Identify which cell holds the provided text, then report its (X, Y) central coordinate. 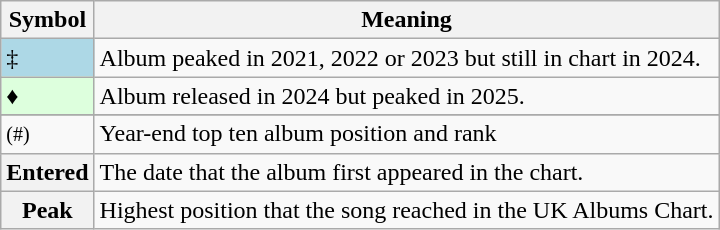
(#) (48, 134)
Album released in 2024 but peaked in 2025. (406, 96)
Meaning (406, 20)
Album peaked in 2021, 2022 or 2023 but still in chart in 2024. (406, 58)
‡ (48, 58)
Year-end top ten album position and rank (406, 134)
Entered (48, 172)
Symbol (48, 20)
♦ (48, 96)
Highest position that the song reached in the UK Albums Chart. (406, 210)
Peak (48, 210)
The date that the album first appeared in the chart. (406, 172)
